Identify which cell holds the provided text, then report its (X, Y) central coordinate. 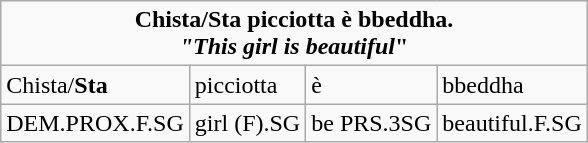
picciotta (247, 85)
bbeddha (512, 85)
Chista/Sta (96, 85)
Chista/Sta picciotta è bbeddha."This girl is beautiful" (294, 34)
DEM.PROX.F.SG (96, 123)
girl (F).SG (247, 123)
beautiful.F.SG (512, 123)
be PRS.3SG (372, 123)
è (372, 85)
